Search for the cell housing the specified text and yield its [x, y] center coordinate. 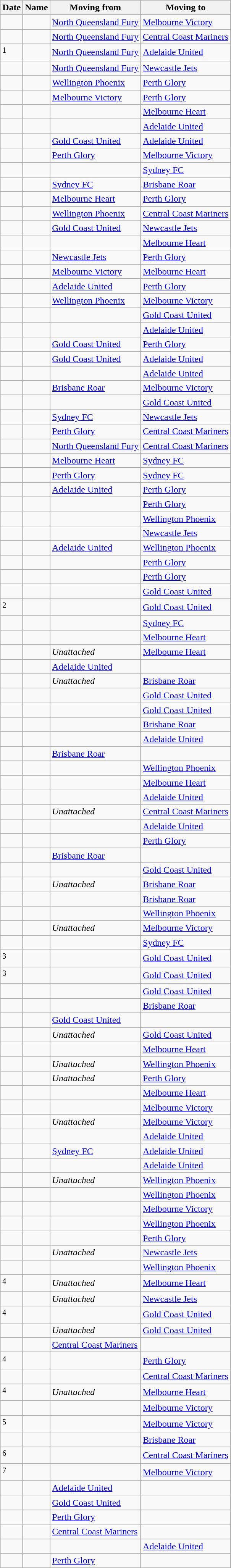
Moving to [186, 8]
7 [11, 1472]
Moving from [95, 8]
6 [11, 1455]
1 [11, 53]
5 [11, 1424]
Date [11, 8]
2 [11, 607]
Name [37, 8]
